Locate the cell with the specified text and output its [X, Y] center coordinate. 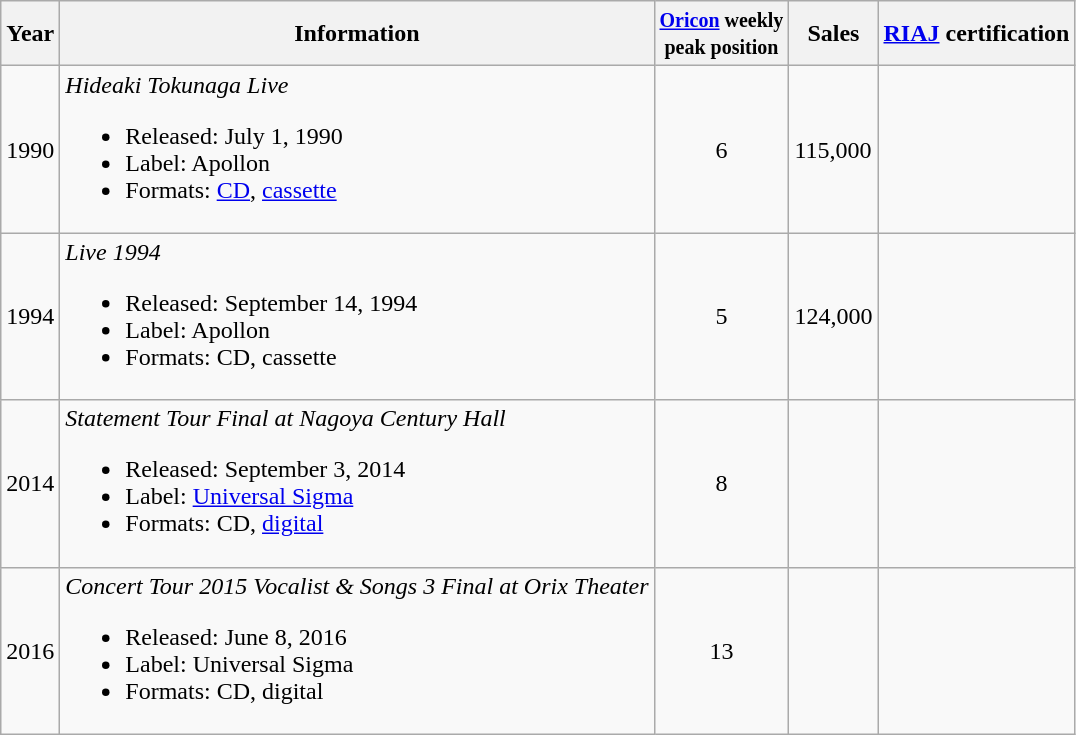
124,000 [834, 316]
1994 [30, 316]
5 [722, 316]
2014 [30, 484]
13 [722, 650]
Hideaki Tokunaga LiveReleased: July 1, 1990Label: ApollonFormats: CD, cassette [357, 150]
2016 [30, 650]
8 [722, 484]
RIAJ certification [976, 34]
Sales [834, 34]
1990 [30, 150]
Year [30, 34]
Concert Tour 2015 Vocalist & Songs 3 Final at Orix TheaterReleased: June 8, 2016Label: Universal SigmaFormats: CD, digital [357, 650]
Information [357, 34]
115,000 [834, 150]
Live 1994Released: September 14, 1994Label: ApollonFormats: CD, cassette [357, 316]
Statement Tour Final at Nagoya Century HallReleased: September 3, 2014Label: Universal SigmaFormats: CD, digital [357, 484]
Oricon weeklypeak position [722, 34]
6 [722, 150]
